Pinpoint the cell where the given text exists, returning its [x, y] midpoint coordinate. 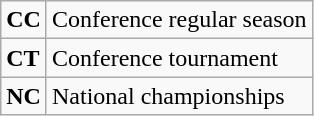
National championships [179, 96]
CT [24, 58]
CC [24, 20]
Conference tournament [179, 58]
NC [24, 96]
Conference regular season [179, 20]
